Output the (x, y) coordinate of the center of the cell containing the given text.  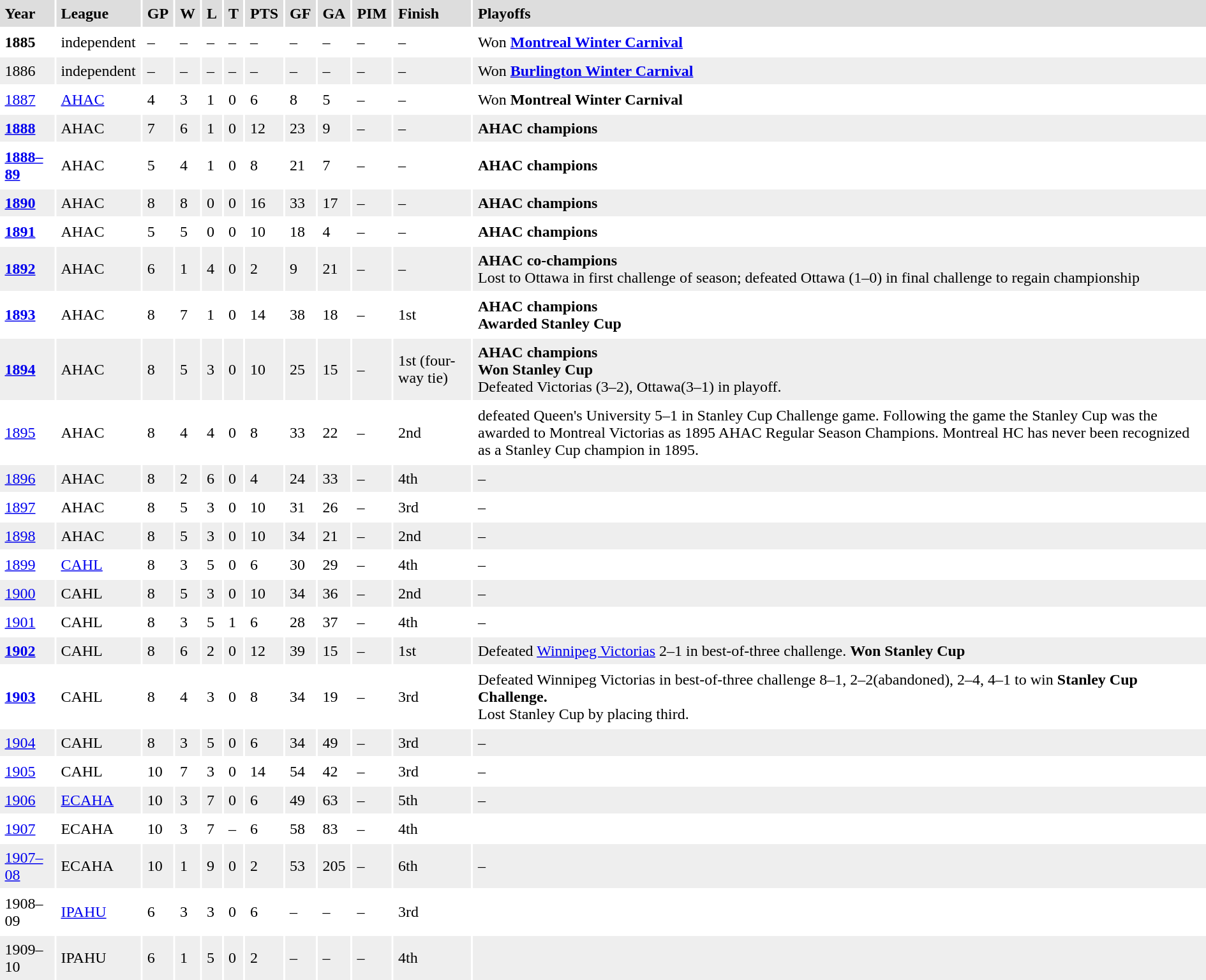
1900 (27, 593)
6th (433, 866)
58 (301, 829)
1909–10 (27, 958)
31 (301, 507)
23 (301, 128)
1898 (27, 536)
GP (158, 13)
5th (433, 800)
17 (334, 203)
1908–09 (27, 912)
1887 (27, 100)
1906 (27, 800)
PTS (264, 13)
1891 (27, 232)
205 (334, 866)
Finish (433, 13)
30 (301, 565)
1886 (27, 71)
42 (334, 771)
1902 (27, 651)
1905 (27, 771)
L (212, 13)
53 (301, 866)
1896 (27, 479)
63 (334, 800)
1892 (27, 269)
AHAC championsAwarded Stanley Cup (840, 315)
1888–89 (27, 166)
22 (334, 433)
AHAC championsWon Stanley CupDefeated Victorias (3–2), Ottawa(3–1) in playoff. (840, 369)
GF (301, 13)
1907–08 (27, 866)
T (234, 13)
1903 (27, 697)
26 (334, 507)
1901 (27, 622)
16 (264, 203)
AHAC co-championsLost to Ottawa in first challenge of season; defeated Ottawa (1–0) in final challenge to regain championship (840, 269)
GA (334, 13)
1885 (27, 42)
37 (334, 622)
1899 (27, 565)
24 (301, 479)
1895 (27, 433)
1897 (27, 507)
1st (four-way tie) (433, 369)
36 (334, 593)
1890 (27, 203)
1888 (27, 128)
28 (301, 622)
1904 (27, 743)
83 (334, 829)
PIM (372, 13)
38 (301, 315)
Defeated Winnipeg Victorias in best-of-three challenge 8–1, 2–2(abandoned), 2–4, 4–1 to win Stanley Cup Challenge.Lost Stanley Cup by placing third. (840, 697)
League (98, 13)
54 (301, 771)
19 (334, 697)
Defeated Winnipeg Victorias 2–1 in best-of-three challenge. Won Stanley Cup (840, 651)
39 (301, 651)
25 (301, 369)
29 (334, 565)
Playoffs (840, 13)
1893 (27, 315)
Year (27, 13)
W (188, 13)
Won Burlington Winter Carnival (840, 71)
1907 (27, 829)
1894 (27, 369)
